Output the (X, Y) coordinate of the center of the cell containing the given text.  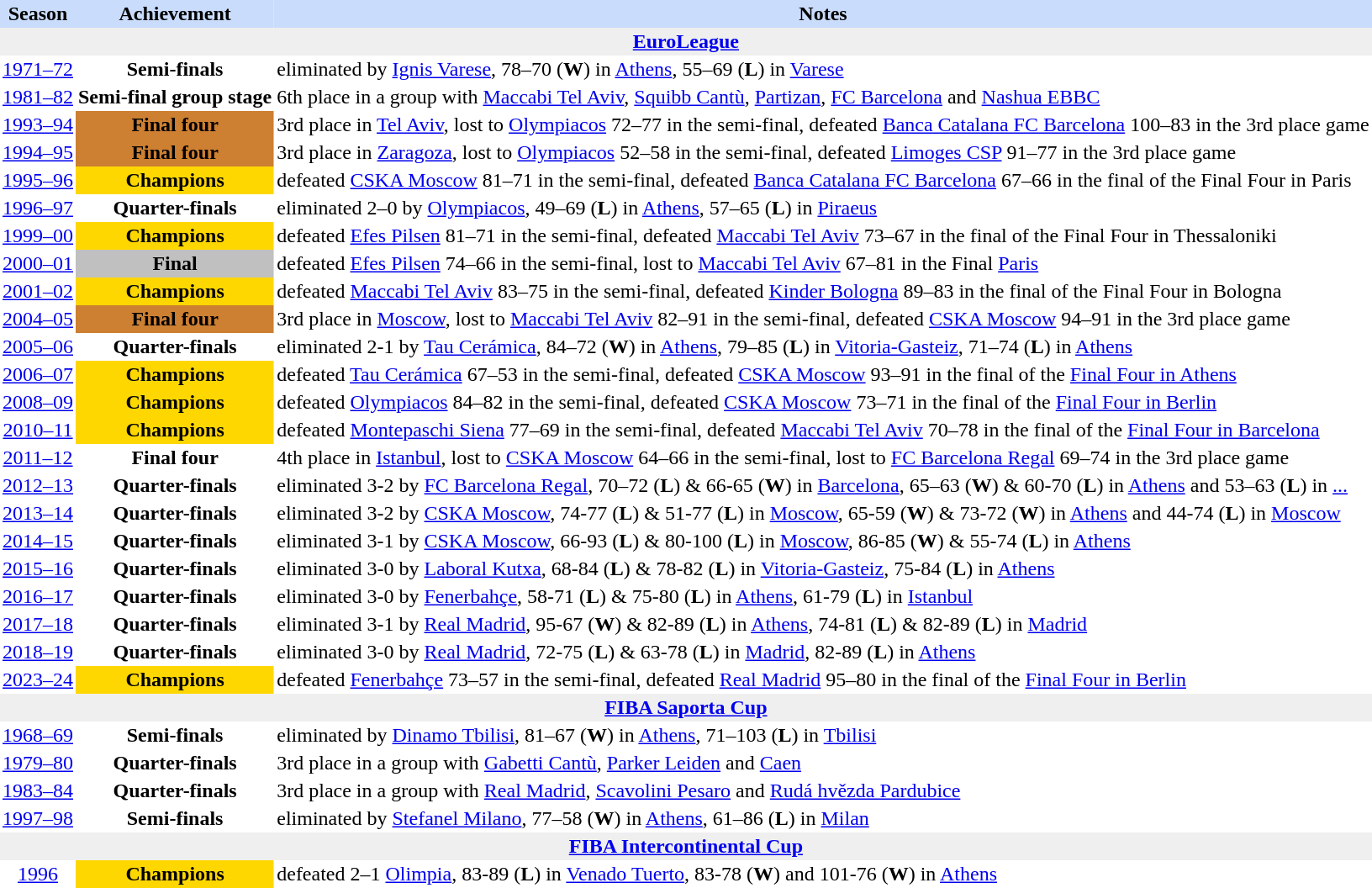
6th place in a group with Maccabi Tel Aviv, Squibb Cantù, Partizan, FC Barcelona and Nashua EBBC (823, 98)
2012–13 (38, 486)
2004–05 (38, 320)
2018–19 (38, 653)
1996 (38, 875)
4th place in Istanbul, lost to CSKA Moscow 64–66 in the semi-final, lost to FC Barcelona Regal 69–74 in the 3rd place game (823, 457)
1995–96 (38, 180)
FIBA Saporta Cup (686, 708)
1968–69 (38, 735)
Final (175, 264)
1981–82 (38, 98)
2023–24 (38, 679)
eliminated by Stefanel Milano, 77–58 (W) in Athens, 61–86 (L) in Milan (823, 819)
1983–84 (38, 790)
eliminated 2-1 by Tau Cerámica, 84–72 (W) in Athens, 79–85 (L) in Vitoria-Gasteiz, 71–74 (L) in Athens (823, 346)
1999–00 (38, 235)
eliminated 3-1 by CSKA Moscow, 66-93 (L) & 80-100 (L) in Moscow, 86-85 (W) & 55-74 (L) in Athens (823, 542)
3rd place in a group with Real Madrid, Scavolini Pesaro and Rudá hvězda Pardubice (823, 790)
3rd place in Zaragoza, lost to Olympiacos 52–58 in the semi-final, defeated Limoges CSP 91–77 in the 3rd place game (823, 153)
defeated Tau Cerámica 67–53 in the semi-final, defeated CSKA Moscow 93–91 in the final of the Final Four in Athens (823, 375)
defeated 2–1 Olimpia, 83-89 (L) in Venado Tuerto, 83-78 (W) and 101-76 (W) in Athens (823, 875)
2006–07 (38, 375)
FIBA Intercontinental Cup (686, 846)
2013–14 (38, 513)
2011–12 (38, 457)
3rd place in Tel Aviv, lost to Olympiacos 72–77 in the semi-final, defeated Banca Catalana FC Barcelona 100–83 in the 3rd place game (823, 124)
EuroLeague (686, 42)
2014–15 (38, 542)
eliminated by Ignis Varese, 78–70 (W) in Athens, 55–69 (L) in Varese (823, 69)
3rd place in a group with Gabetti Cantù, Parker Leiden and Caen (823, 764)
2017–18 (38, 624)
2010–11 (38, 431)
Season (38, 13)
defeated Fenerbahçe 73–57 in the semi-final, defeated Real Madrid 95–80 in the final of the Final Four in Berlin (823, 679)
eliminated 3-2 by CSKA Moscow, 74-77 (L) & 51-77 (L) in Moscow, 65-59 (W) & 73-72 (W) in Athens and 44-74 (L) in Moscow (823, 513)
2016–17 (38, 597)
1993–94 (38, 124)
eliminated 3-1 by Real Madrid, 95-67 (W) & 82-89 (L) in Athens, 74-81 (L) & 82-89 (L) in Madrid (823, 624)
eliminated 3-0 by Laboral Kutxa, 68-84 (L) & 78-82 (L) in Vitoria-Gasteiz, 75-84 (L) in Athens (823, 568)
2015–16 (38, 568)
1994–95 (38, 153)
eliminated 2–0 by Olympiacos, 49–69 (L) in Athens, 57–65 (L) in Piraeus (823, 209)
2008–09 (38, 402)
defeated Efes Pilsen 81–71 in the semi-final, defeated Maccabi Tel Aviv 73–67 in the final of the Final Four in Thessaloniki (823, 235)
defeated Montepaschi Siena 77–69 in the semi-final, defeated Maccabi Tel Aviv 70–78 in the final of the Final Four in Barcelona (823, 431)
eliminated 3-0 by Real Madrid, 72-75 (L) & 63-78 (L) in Madrid, 82-89 (L) in Athens (823, 653)
defeated Maccabi Tel Aviv 83–75 in the semi-final, defeated Kinder Bologna 89–83 in the final of the Final Four in Bologna (823, 291)
eliminated 3-0 by Fenerbahçe, 58-71 (L) & 75-80 (L) in Athens, 61-79 (L) in Istanbul (823, 597)
defeated Olympiacos 84–82 in the semi-final, defeated CSKA Moscow 73–71 in the final of the Final Four in Berlin (823, 402)
eliminated by Dinamo Tbilisi, 81–67 (W) in Athens, 71–103 (L) in Tbilisi (823, 735)
1996–97 (38, 209)
2005–06 (38, 346)
1971–72 (38, 69)
defeated Efes Pilsen 74–66 in the semi-final, lost to Maccabi Tel Aviv 67–81 in the Final Paris (823, 264)
eliminated 3-2 by FC Barcelona Regal, 70–72 (L) & 66-65 (W) in Barcelona, 65–63 (W) & 60-70 (L) in Athens and 53–63 (L) in ... (823, 486)
3rd place in Moscow, lost to Maccabi Tel Aviv 82–91 in the semi-final, defeated CSKA Moscow 94–91 in the 3rd place game (823, 320)
1979–80 (38, 764)
2000–01 (38, 264)
1997–98 (38, 819)
Semi-final group stage (175, 98)
Notes (823, 13)
2001–02 (38, 291)
defeated CSKA Moscow 81–71 in the semi-final, defeated Banca Catalana FC Barcelona 67–66 in the final of the Final Four in Paris (823, 180)
Achievement (175, 13)
